Pinpoint the cell where the given text exists, returning its (X, Y) midpoint coordinate. 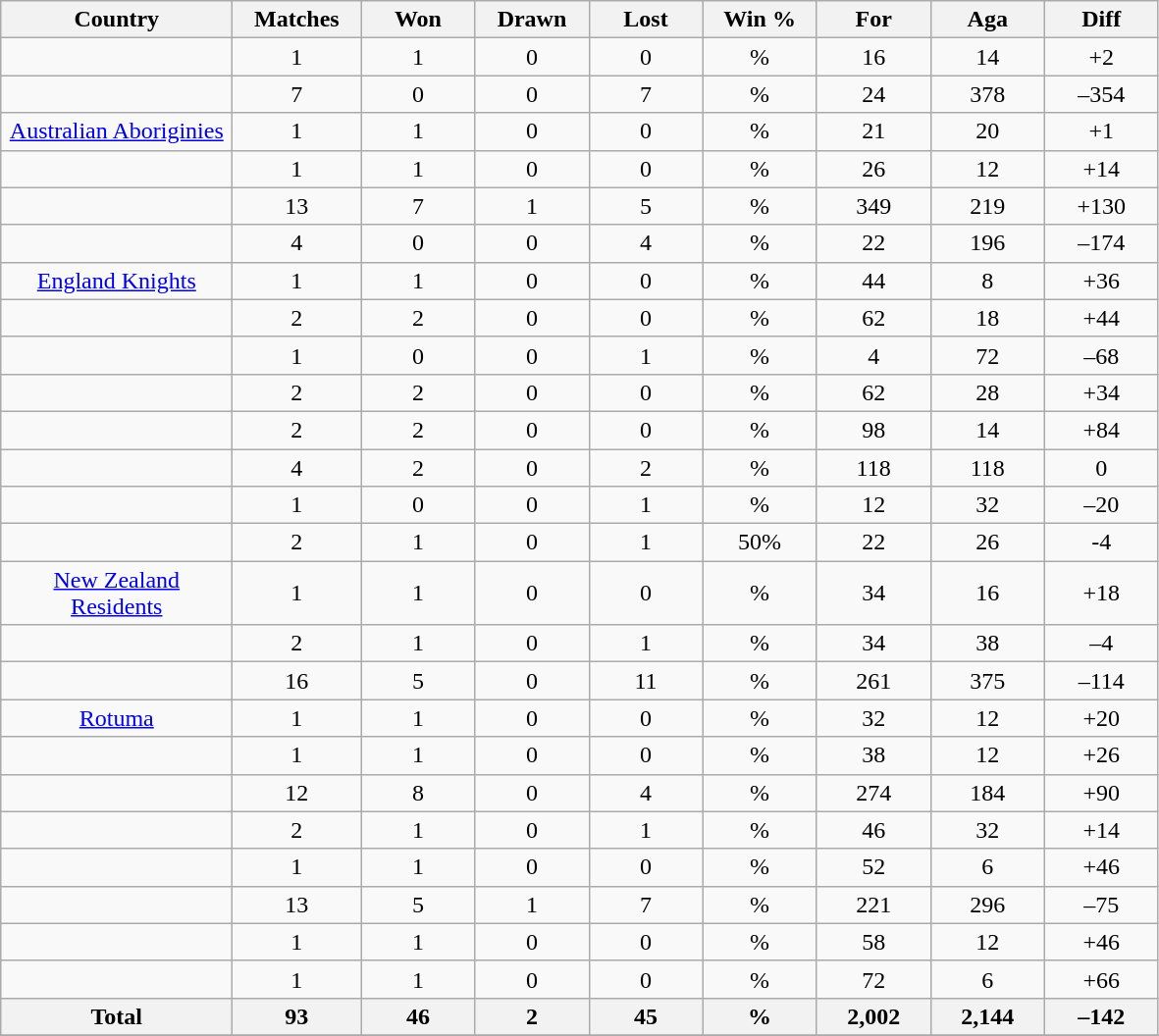
+2 (1101, 57)
Diff (1101, 20)
261 (873, 681)
24 (873, 94)
93 (296, 1016)
–114 (1101, 681)
+1 (1101, 131)
+36 (1101, 281)
274 (873, 793)
349 (873, 206)
296 (987, 905)
28 (987, 392)
219 (987, 206)
+20 (1101, 718)
Win % (760, 20)
18 (987, 318)
196 (987, 243)
–4 (1101, 644)
45 (646, 1016)
England Knights (117, 281)
+90 (1101, 793)
Aga (987, 20)
2,144 (987, 1016)
Lost (646, 20)
Won (418, 20)
–174 (1101, 243)
+130 (1101, 206)
184 (987, 793)
–142 (1101, 1016)
+66 (1101, 979)
–20 (1101, 505)
21 (873, 131)
Total (117, 1016)
–354 (1101, 94)
52 (873, 867)
221 (873, 905)
–75 (1101, 905)
50% (760, 543)
+44 (1101, 318)
–68 (1101, 355)
+18 (1101, 593)
98 (873, 430)
Australian Aboriginies (117, 131)
20 (987, 131)
+84 (1101, 430)
58 (873, 942)
Matches (296, 20)
378 (987, 94)
Country (117, 20)
-4 (1101, 543)
New Zealand Residents (117, 593)
Rotuma (117, 718)
44 (873, 281)
+26 (1101, 755)
For (873, 20)
2,002 (873, 1016)
Drawn (532, 20)
11 (646, 681)
375 (987, 681)
+34 (1101, 392)
